From the cell containing the given text, extract its center point as [x, y] coordinate. 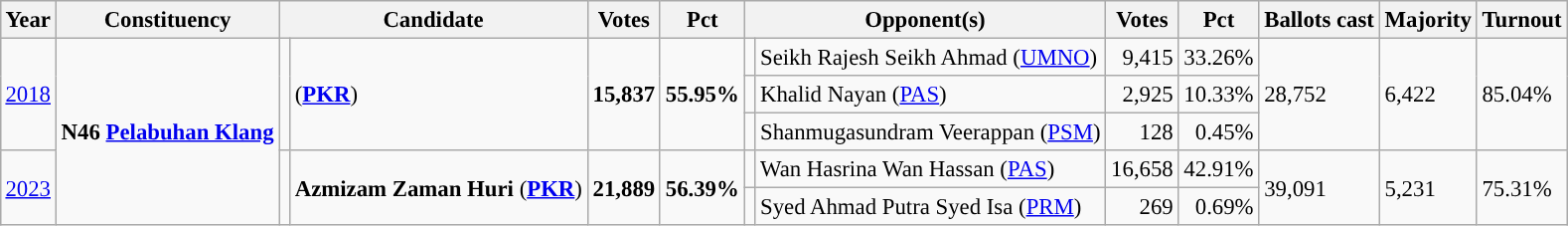
128 [1143, 132]
Opponent(s) [925, 20]
15,837 [624, 94]
9,415 [1143, 57]
2,925 [1143, 95]
55.95% [702, 94]
Year [28, 20]
Seikh Rajesh Seikh Ahmad (UMNO) [930, 57]
75.31% [1522, 187]
(PKR) [438, 94]
0.69% [1218, 207]
6,422 [1428, 94]
39,091 [1320, 187]
10.33% [1218, 95]
28,752 [1320, 94]
42.91% [1218, 169]
Majority [1428, 20]
Constituency [167, 20]
21,889 [624, 187]
16,658 [1143, 169]
2018 [28, 94]
Wan Hasrina Wan Hassan (PAS) [930, 169]
Ballots cast [1320, 20]
0.45% [1218, 132]
269 [1143, 207]
Shanmugasundram Veerappan (PSM) [930, 132]
5,231 [1428, 187]
Azmizam Zaman Huri (PKR) [438, 187]
Candidate [433, 20]
56.39% [702, 187]
33.26% [1218, 57]
N46 Pelabuhan Klang [167, 131]
Syed Ahmad Putra Syed Isa (PRM) [930, 207]
Turnout [1522, 20]
Khalid Nayan (PAS) [930, 95]
2023 [28, 187]
85.04% [1522, 94]
